Provide the (X, Y) coordinate of the cell's center where the given text is located.  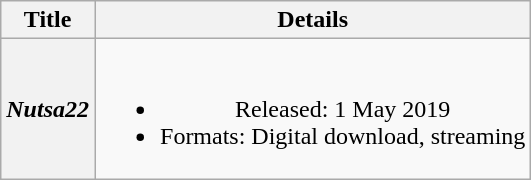
Released: 1 May 2019Formats: Digital download, streaming (312, 109)
Title (48, 20)
Details (312, 20)
Nutsa22 (48, 109)
